Scan for the cell matching the given text and deliver its (x, y) coordinate at center. 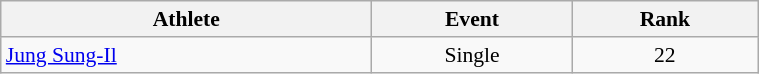
Athlete (186, 19)
Single (472, 55)
22 (665, 55)
Rank (665, 19)
Event (472, 19)
Jung Sung-Il (186, 55)
